Scan for the cell matching the given text and deliver its (X, Y) coordinate at center. 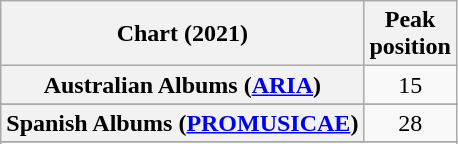
Australian Albums (ARIA) (182, 85)
28 (410, 123)
Spanish Albums (PROMUSICAE) (182, 123)
Chart (2021) (182, 34)
Peakposition (410, 34)
15 (410, 85)
